Provide the (x, y) coordinate of the cell's center where the given text is located.  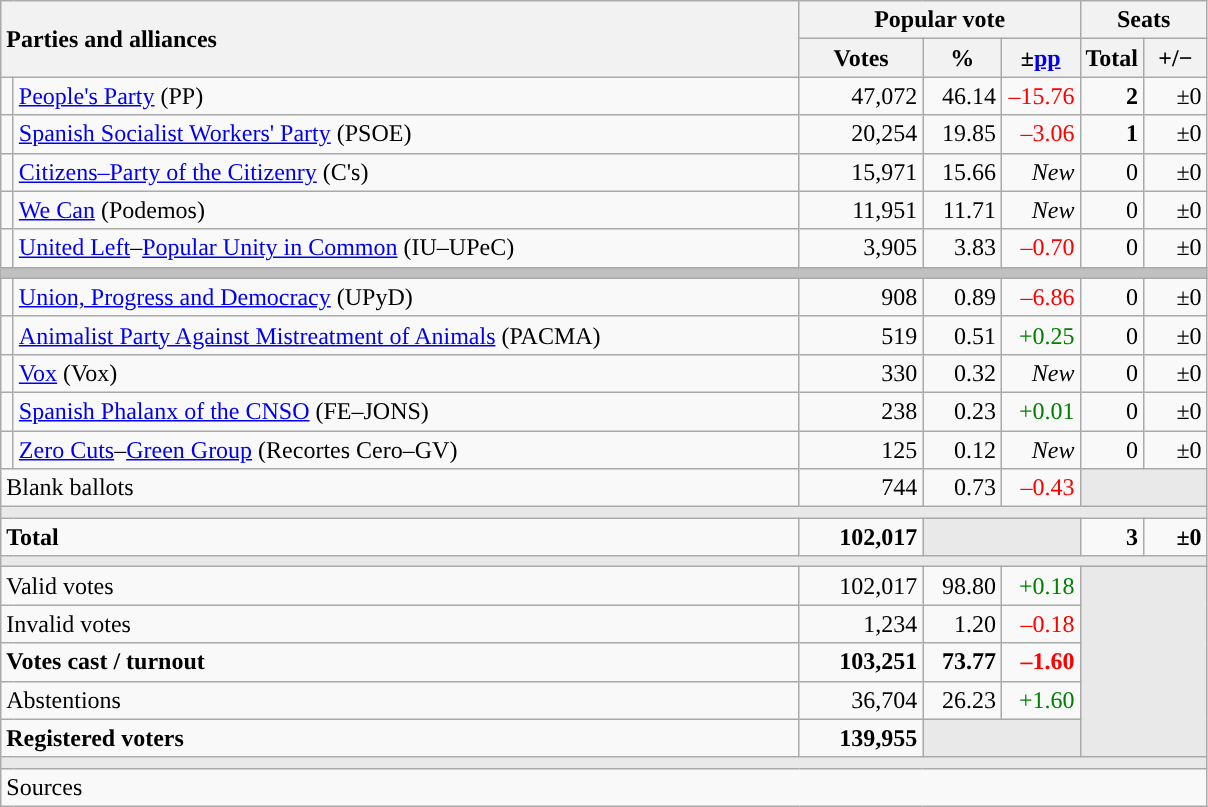
125 (861, 449)
–0.18 (1040, 624)
0.23 (962, 411)
3 (1112, 537)
–0.70 (1040, 248)
36,704 (861, 700)
0.51 (962, 335)
+/− (1176, 58)
Invalid votes (400, 624)
11,951 (861, 210)
744 (861, 488)
+0.18 (1040, 586)
20,254 (861, 134)
1.20 (962, 624)
0.12 (962, 449)
519 (861, 335)
+1.60 (1040, 700)
Registered voters (400, 738)
46.14 (962, 96)
Citizens–Party of the Citizenry (C's) (406, 172)
United Left–Popular Unity in Common (IU–UPeC) (406, 248)
0.73 (962, 488)
–6.86 (1040, 297)
We Can (Podemos) (406, 210)
238 (861, 411)
±pp (1040, 58)
Seats (1144, 20)
–0.43 (1040, 488)
Spanish Socialist Workers' Party (PSOE) (406, 134)
139,955 (861, 738)
3,905 (861, 248)
% (962, 58)
15.66 (962, 172)
Spanish Phalanx of the CNSO (FE–JONS) (406, 411)
98.80 (962, 586)
Votes (861, 58)
1,234 (861, 624)
0.32 (962, 373)
–15.76 (1040, 96)
–3.06 (1040, 134)
908 (861, 297)
73.77 (962, 662)
–1.60 (1040, 662)
+0.25 (1040, 335)
+0.01 (1040, 411)
0.89 (962, 297)
Parties and alliances (400, 39)
Popular vote (940, 20)
26.23 (962, 700)
Blank ballots (400, 488)
Votes cast / turnout (400, 662)
103,251 (861, 662)
330 (861, 373)
3.83 (962, 248)
Valid votes (400, 586)
Sources (604, 787)
19.85 (962, 134)
People's Party (PP) (406, 96)
2 (1112, 96)
Vox (Vox) (406, 373)
47,072 (861, 96)
Zero Cuts–Green Group (Recortes Cero–GV) (406, 449)
Animalist Party Against Mistreatment of Animals (PACMA) (406, 335)
1 (1112, 134)
Abstentions (400, 700)
11.71 (962, 210)
15,971 (861, 172)
Union, Progress and Democracy (UPyD) (406, 297)
